Capture the cell that displays the provided text and extract its (x, y) central coordinate. 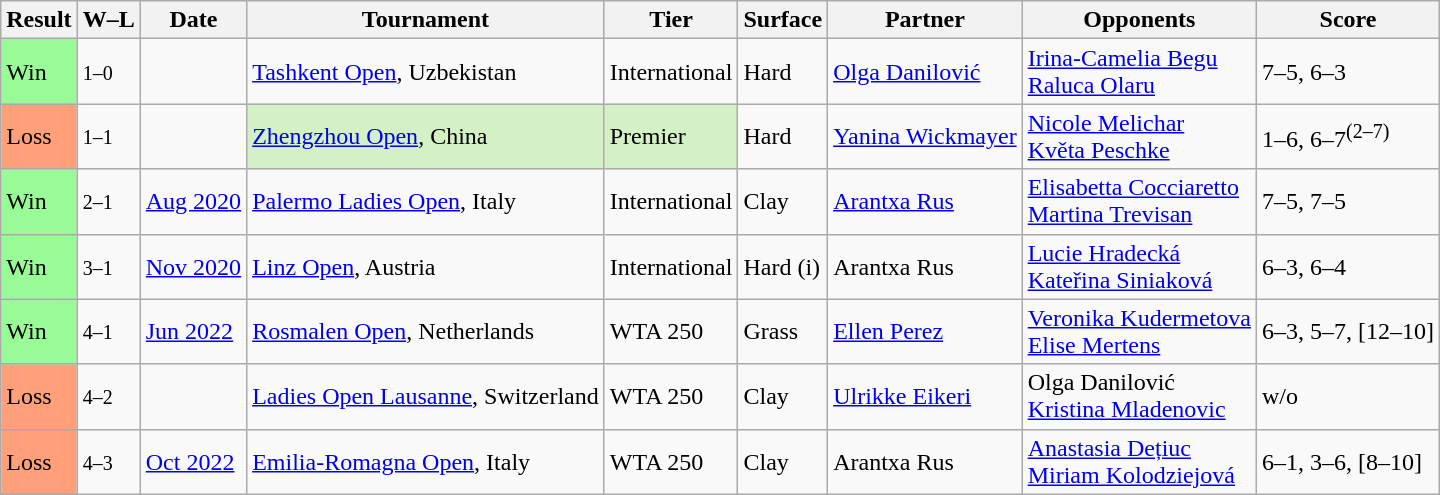
Olga Danilović (926, 72)
Partner (926, 20)
Nov 2020 (193, 266)
Irina-Camelia Begu Raluca Olaru (1139, 72)
Jun 2022 (193, 332)
w/o (1348, 396)
Aug 2020 (193, 202)
Linz Open, Austria (426, 266)
6–3, 5–7, [12–10] (1348, 332)
Zhengzhou Open, China (426, 136)
Grass (783, 332)
3–1 (108, 266)
Ladies Open Lausanne, Switzerland (426, 396)
4–1 (108, 332)
Rosmalen Open, Netherlands (426, 332)
7–5, 7–5 (1348, 202)
1–1 (108, 136)
W–L (108, 20)
Tournament (426, 20)
Oct 2022 (193, 462)
7–5, 6–3 (1348, 72)
Yanina Wickmayer (926, 136)
Date (193, 20)
Premier (671, 136)
Tashkent Open, Uzbekistan (426, 72)
2–1 (108, 202)
Result (39, 20)
Emilia-Romagna Open, Italy (426, 462)
1–6, 6–7(2–7) (1348, 136)
6–1, 3–6, [8–10] (1348, 462)
Tier (671, 20)
Veronika Kudermetova Elise Mertens (1139, 332)
Lucie Hradecká Kateřina Siniaková (1139, 266)
Olga Danilović Kristina Mladenovic (1139, 396)
Ellen Perez (926, 332)
1–0 (108, 72)
4–2 (108, 396)
Palermo Ladies Open, Italy (426, 202)
Nicole Melichar Květa Peschke (1139, 136)
Elisabetta Cocciaretto Martina Trevisan (1139, 202)
Opponents (1139, 20)
Surface (783, 20)
Anastasia Dețiuc Miriam Kolodziejová (1139, 462)
Ulrikke Eikeri (926, 396)
6–3, 6–4 (1348, 266)
4–3 (108, 462)
Hard (i) (783, 266)
Score (1348, 20)
